Identify which cell holds the provided text, then report its [x, y] central coordinate. 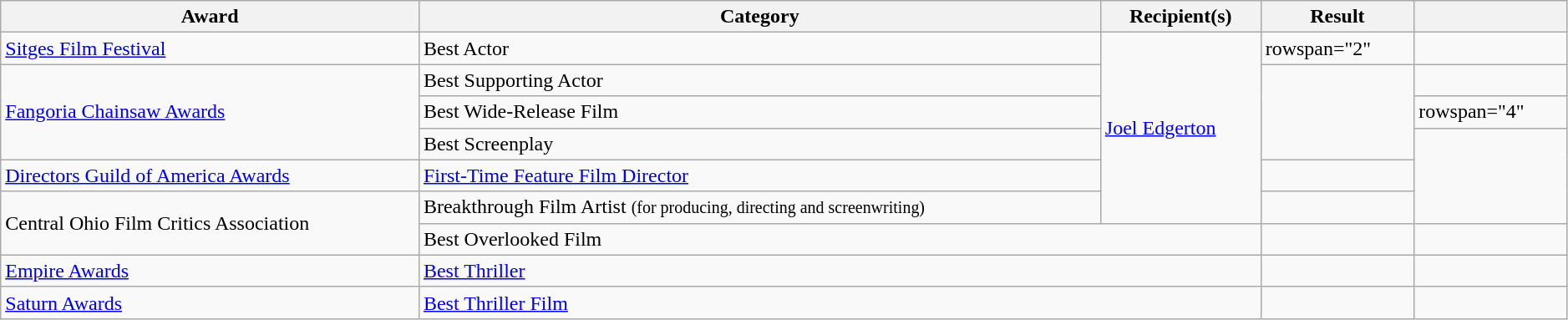
Joel Edgerton [1180, 128]
Best Thriller [840, 271]
Best Wide-Release Film [759, 112]
rowspan="4" [1491, 112]
Saturn Awards [211, 302]
Central Ohio Film Critics Association [211, 223]
Best Screenplay [759, 144]
Fangoria Chainsaw Awards [211, 112]
Best Actor [759, 48]
Category [759, 17]
Award [211, 17]
Recipient(s) [1180, 17]
First-Time Feature Film Director [759, 175]
rowspan="2" [1337, 48]
Breakthrough Film Artist (for producing, directing and screenwriting) [759, 207]
Directors Guild of America Awards [211, 175]
Best Supporting Actor [759, 80]
Empire Awards [211, 271]
Result [1337, 17]
Best Thriller Film [840, 302]
Best Overlooked Film [840, 239]
Sitges Film Festival [211, 48]
